Search for the cell housing the specified text and yield its [x, y] center coordinate. 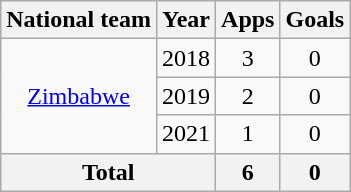
2018 [186, 58]
Goals [315, 20]
2021 [186, 134]
Apps [248, 20]
1 [248, 134]
Year [186, 20]
2 [248, 96]
6 [248, 172]
Total [108, 172]
Zimbabwe [79, 96]
2019 [186, 96]
National team [79, 20]
3 [248, 58]
